Scan for the cell matching the given text and deliver its (X, Y) coordinate at center. 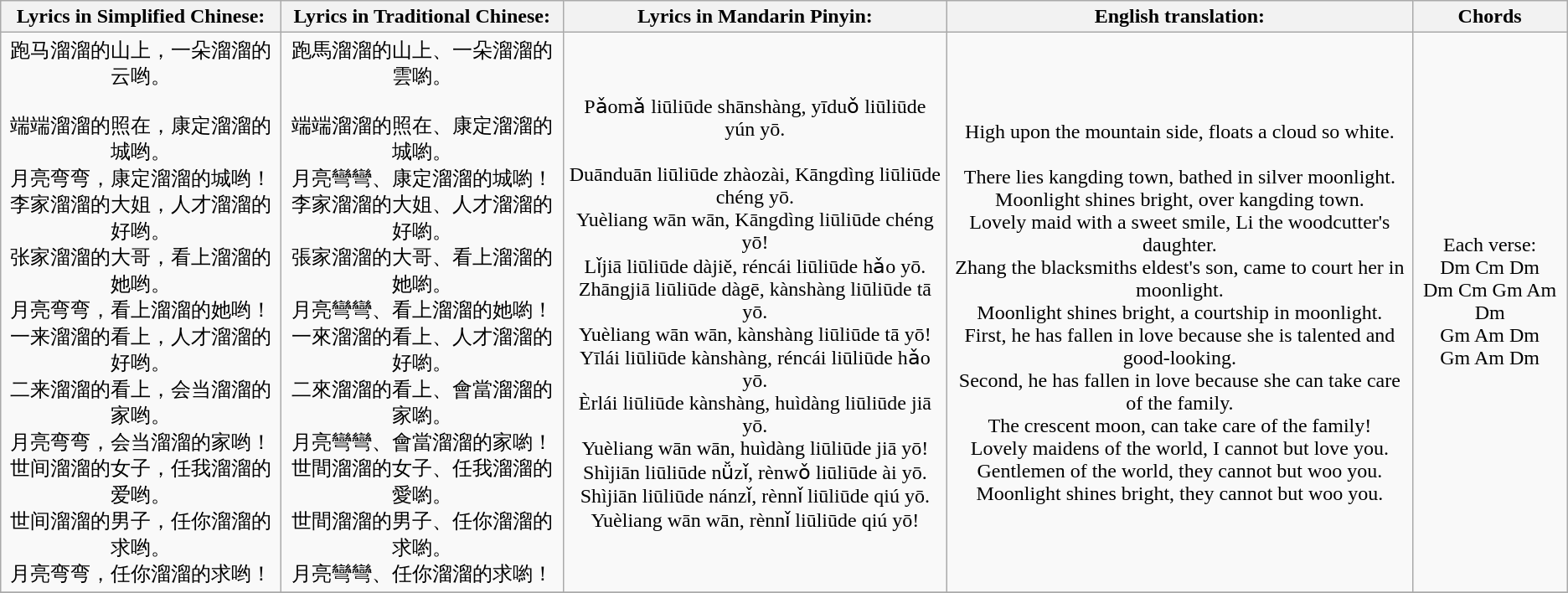
Lyrics in Simplified Chinese: (141, 17)
Lyrics in Traditional Chinese: (422, 17)
Lyrics in Mandarin Pinyin: (756, 17)
Each verse:Dm Cm DmDm Cm Gm Am DmGm Am DmGm Am Dm (1489, 312)
English translation: (1179, 17)
Chords (1489, 17)
